Search for the cell housing the specified text and yield its (X, Y) center coordinate. 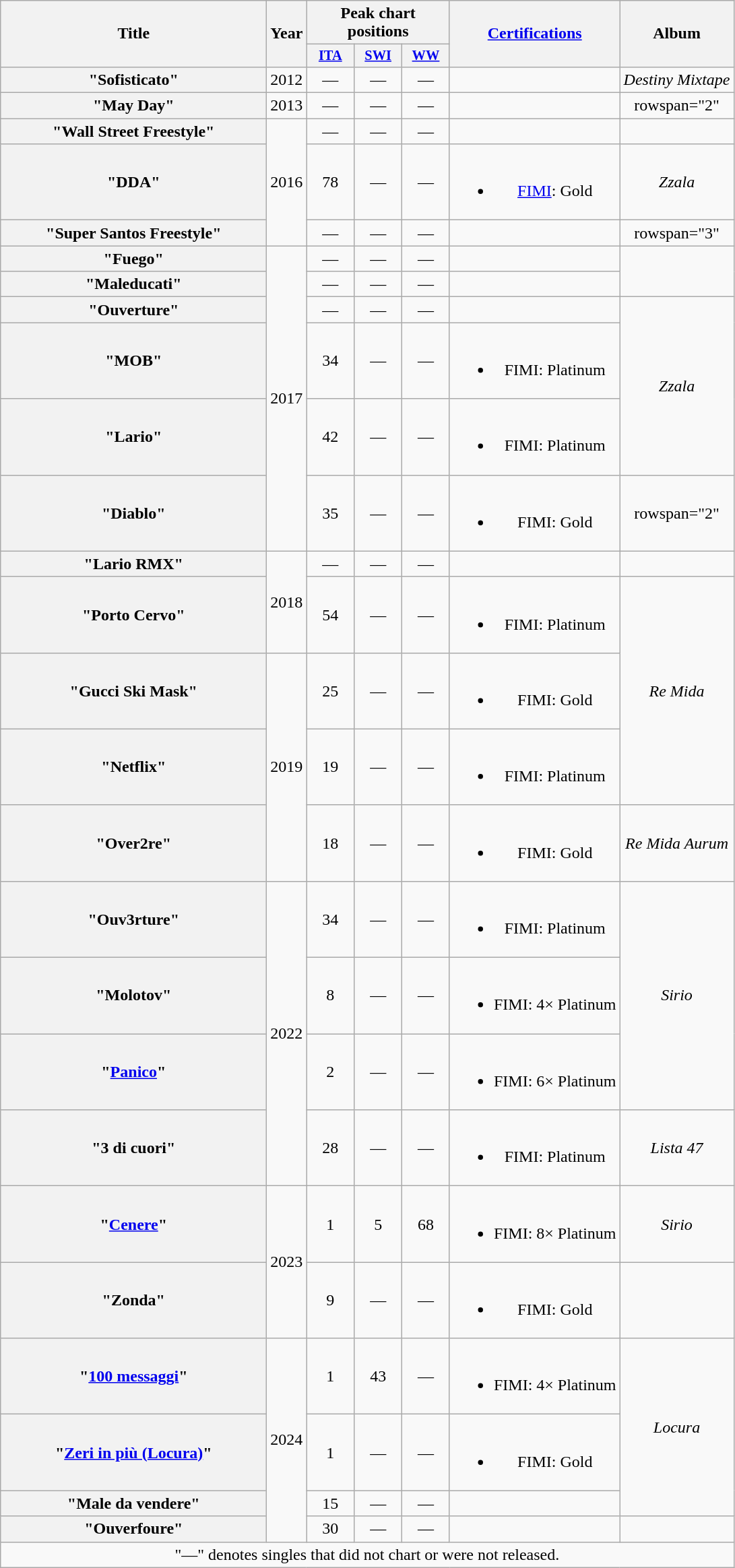
FIMI: 8× Platinum (535, 1224)
"Diablo" (133, 513)
"Molotov" (133, 995)
18 (330, 843)
WW (426, 56)
"Panico" (133, 1072)
rowspan="3" (676, 233)
"Porto Cervo" (133, 614)
Re Mida (676, 691)
2017 (287, 399)
25 (330, 691)
"3 di cuori" (133, 1148)
Re Mida Aurum (676, 843)
Destiny Mixtape (676, 79)
Locura (676, 1427)
2018 (287, 602)
"Lario RMX" (133, 564)
"Ouv3rture" (133, 919)
8 (330, 995)
"Maleducati" (133, 284)
9 (330, 1300)
FIMI: 6× Platinum (535, 1072)
"Zonda" (133, 1300)
"May Day" (133, 106)
Peak chart positions (379, 23)
2013 (287, 106)
Certifications (535, 34)
"Netflix" (133, 766)
Title (133, 34)
2 (330, 1072)
43 (379, 1377)
2012 (287, 79)
"DDA" (133, 182)
35 (330, 513)
"Ouverfoure" (133, 1529)
"MOB" (133, 361)
42 (330, 436)
ITA (330, 56)
54 (330, 614)
"Wall Street Freestyle" (133, 131)
78 (330, 182)
5 (379, 1224)
68 (426, 1224)
"Fuego" (133, 259)
"Ouverture" (133, 310)
2019 (287, 766)
"Zeri in più (Locura)" (133, 1452)
2022 (287, 1033)
"—" denotes singles that did not chart or were not released. (367, 1555)
SWI (379, 56)
30 (330, 1529)
Lista 47 (676, 1148)
Year (287, 34)
"Cenere" (133, 1224)
2024 (287, 1440)
"Lario" (133, 436)
"100 messaggi" (133, 1377)
"Super Santos Freestyle" (133, 233)
"Gucci Ski Mask" (133, 691)
"Over2re" (133, 843)
"Sofisticato" (133, 79)
Album (676, 34)
"Male da vendere" (133, 1503)
28 (330, 1148)
19 (330, 766)
2023 (287, 1262)
15 (330, 1503)
2016 (287, 182)
